Locate the cell with the specified text and output its (X, Y) center coordinate. 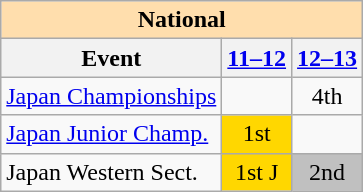
National (182, 20)
1st (257, 134)
12–13 (328, 58)
11–12 (257, 58)
2nd (328, 172)
4th (328, 96)
Japan Championships (112, 96)
1st J (257, 172)
Japan Junior Champ. (112, 134)
Event (112, 58)
Japan Western Sect. (112, 172)
